From the cell containing the given text, extract its center point as [X, Y] coordinate. 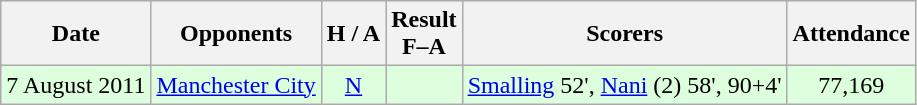
Attendance [851, 34]
N [353, 85]
Smalling 52', Nani (2) 58', 90+4' [624, 85]
77,169 [851, 85]
Manchester City [236, 85]
Opponents [236, 34]
7 August 2011 [76, 85]
H / A [353, 34]
Scorers [624, 34]
Date [76, 34]
ResultF–A [424, 34]
